Extract the (X, Y) coordinate from the center of the cell holding the provided text.  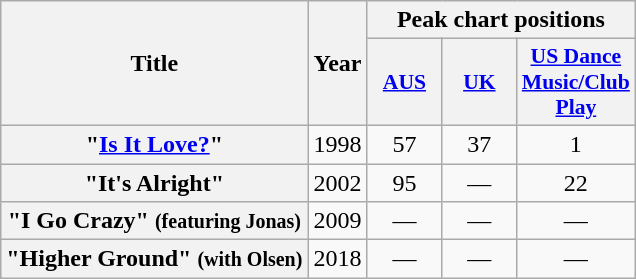
US Dance Music/Club Play (576, 82)
AUS (404, 82)
Title (154, 64)
57 (404, 144)
37 (480, 144)
22 (576, 183)
1998 (338, 144)
2009 (338, 221)
2002 (338, 183)
"Higher Ground" (with Olsen) (154, 259)
Peak chart positions (501, 20)
95 (404, 183)
UK (480, 82)
"It's Alright" (154, 183)
1 (576, 144)
"I Go Crazy" (featuring Jonas) (154, 221)
"Is It Love?" (154, 144)
2018 (338, 259)
Year (338, 64)
